Identify which cell holds the provided text, then report its (x, y) central coordinate. 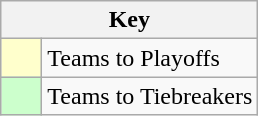
Teams to Tiebreakers (150, 96)
Key (130, 20)
Teams to Playoffs (150, 58)
